Return the [X, Y] coordinate for the center point of the cell that contains the specified text.  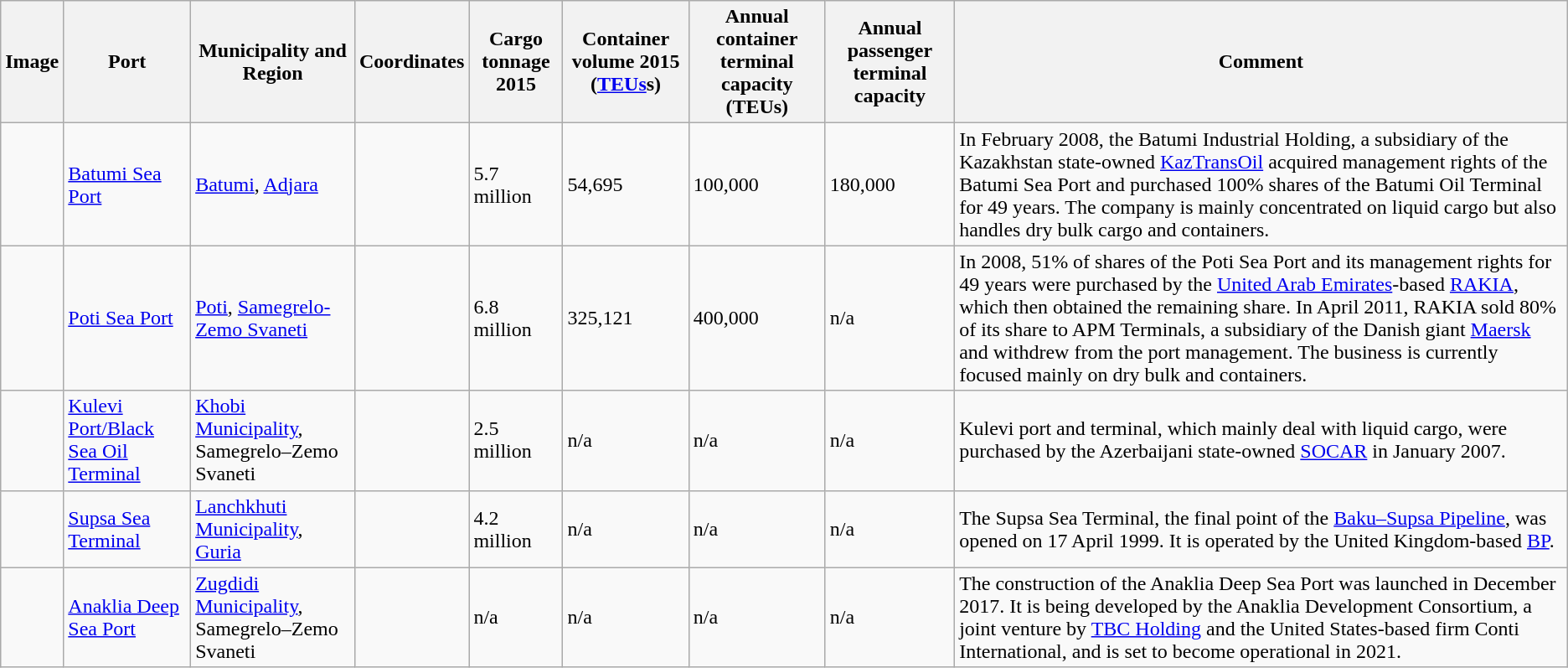
Poti Sea Port [127, 318]
54,695 [626, 184]
5.7 million [516, 184]
100,000 [757, 184]
Kulevi Port/Black Sea Oil Terminal [127, 441]
Zugdidi Municipality, Samegrelo–Zemo Svaneti [273, 617]
Annual container terminal capacity (TEUs) [757, 62]
Municipality and Region [273, 62]
Container volume 2015 (TEUss) [626, 62]
Kulevi port and terminal, which mainly deal with liquid cargo, were purchased by the Azerbaijani state-owned SOCAR in January 2007. [1261, 441]
Anaklia Deep Sea Port [127, 617]
Cargo tonnage 2015 [516, 62]
Poti, Samegrelo-Zemo Svaneti [273, 318]
Port [127, 62]
Comment [1261, 62]
6.8 million [516, 318]
The Supsa Sea Terminal, the final point of the Baku–Supsa Pipeline, was opened on 17 April 1999. It is operated by the United Kingdom-based BP. [1261, 529]
Lanchkhuti Municipality, Guria [273, 529]
400,000 [757, 318]
Khobi Municipality, Samegrelo–Zemo Svaneti [273, 441]
2.5 million [516, 441]
Coordinates [411, 62]
4.2 million [516, 529]
180,000 [890, 184]
Annual passenger terminal capacity [890, 62]
Image [32, 62]
Batumi, Adjara [273, 184]
Batumi Sea Port [127, 184]
Supsa Sea Terminal [127, 529]
325,121 [626, 318]
